Determine the [x, y] coordinate at the center of the cell enclosing the given text.  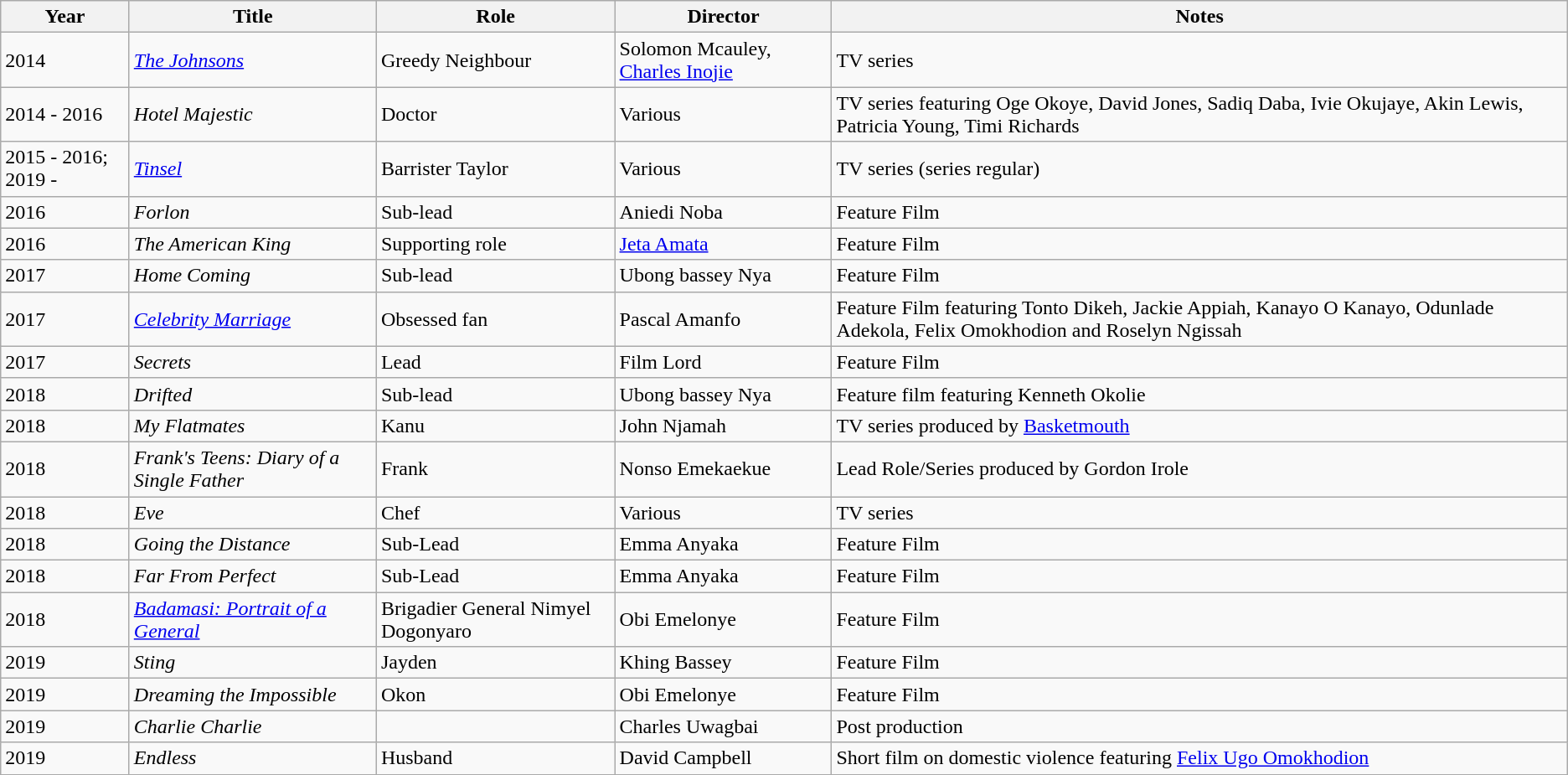
2014 - 2016 [65, 114]
Husband [496, 758]
TV series (series regular) [1199, 169]
Notes [1199, 17]
Supporting role [496, 244]
Feature film featuring Kenneth Okolie [1199, 394]
Jayden [496, 663]
Tinsel [253, 169]
Frank's Teens: Diary of a Single Father [253, 469]
Aniedi Noba [724, 212]
Drifted [253, 394]
Director [724, 17]
Going the Distance [253, 545]
My Flatmates [253, 426]
Chef [496, 512]
2015 - 2016; 2019 - [65, 169]
Jeta Amata [724, 244]
Home Coming [253, 276]
Short film on domestic violence featuring Felix Ugo Omokhodion [1199, 758]
Sting [253, 663]
Lead [496, 362]
Lead Role/Series produced by Gordon Irole [1199, 469]
Eve [253, 512]
Celebrity Marriage [253, 318]
Year [65, 17]
Charles Uwagbai [724, 726]
Far From Perfect [253, 576]
Secrets [253, 362]
Solomon Mcauley, Charles Inojie [724, 60]
Pascal Amanfo [724, 318]
Nonso Emekaekue [724, 469]
Frank [496, 469]
Title [253, 17]
Barrister Taylor [496, 169]
Obsessed fan [496, 318]
Film Lord [724, 362]
Dreaming the Impossible [253, 695]
Endless [253, 758]
Kanu [496, 426]
TV series produced by Basketmouth [1199, 426]
Forlon [253, 212]
Khing Bassey [724, 663]
Brigadier General Nimyel Dogonyaro [496, 620]
The Johnsons [253, 60]
Role [496, 17]
Greedy Neighbour [496, 60]
John Njamah [724, 426]
The American King [253, 244]
Charlie Charlie [253, 726]
Hotel Majestic [253, 114]
Okon [496, 695]
Badamasi: Portrait of a General [253, 620]
Post production [1199, 726]
David Campbell [724, 758]
Doctor [496, 114]
TV series featuring Oge Okoye, David Jones, Sadiq Daba, Ivie Okujaye, Akin Lewis, Patricia Young, Timi Richards [1199, 114]
2014 [65, 60]
Feature Film featuring Tonto Dikeh, Jackie Appiah, Kanayo O Kanayo, Odunlade Adekola, Felix Omokhodion and Roselyn Ngissah [1199, 318]
